Pinpoint the cell where the given text exists, returning its [X, Y] midpoint coordinate. 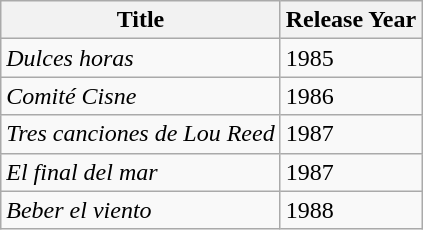
Release Year [350, 20]
1988 [350, 210]
1985 [350, 58]
Tres canciones de Lou Reed [140, 134]
1986 [350, 96]
El final del mar [140, 172]
Beber el viento [140, 210]
Comité Cisne [140, 96]
Dulces horas [140, 58]
Title [140, 20]
